Scan for the cell matching the given text and deliver its [x, y] coordinate at center. 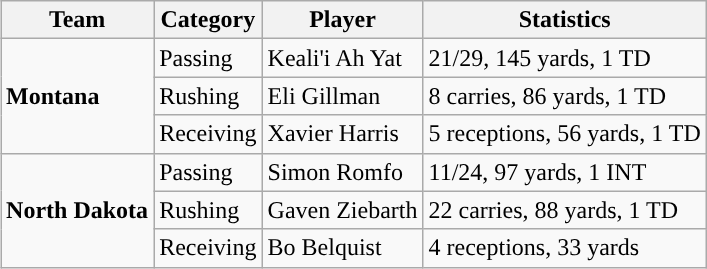
11/24, 97 yards, 1 INT [564, 172]
4 receptions, 33 yards [564, 248]
Team [78, 20]
Xavier Harris [342, 134]
22 carries, 88 yards, 1 TD [564, 210]
Simon Romfo [342, 172]
21/29, 145 yards, 1 TD [564, 58]
Keali'i Ah Yat [342, 58]
5 receptions, 56 yards, 1 TD [564, 134]
Bo Belquist [342, 248]
Player [342, 20]
Gaven Ziebarth [342, 210]
Category [208, 20]
8 carries, 86 yards, 1 TD [564, 96]
Montana [78, 96]
Statistics [564, 20]
North Dakota [78, 210]
Eli Gillman [342, 96]
